Locate the cell with the specified text and output its [x, y] center coordinate. 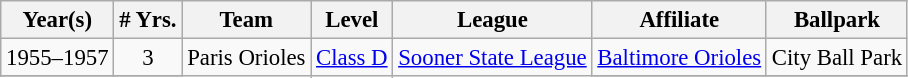
Affiliate [679, 20]
Year(s) [58, 20]
Baltimore Orioles [679, 58]
League [492, 20]
3 [148, 58]
Class D [352, 58]
City Ball Park [836, 58]
Level [352, 20]
Ballpark [836, 20]
# Yrs. [148, 20]
Team [246, 20]
1955–1957 [58, 58]
Paris Orioles [246, 58]
Sooner State League [492, 58]
